Extract the [X, Y] coordinate from the center of the cell holding the provided text.  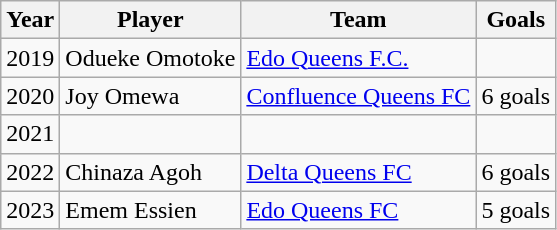
2022 [30, 172]
Goals [516, 20]
Confluence Queens FC [358, 96]
Player [150, 20]
Edo Queens FC [358, 210]
Chinaza Agoh [150, 172]
Delta Queens FC [358, 172]
Joy Omewa [150, 96]
Odueke Omotoke [150, 58]
2019 [30, 58]
Year [30, 20]
2023 [30, 210]
2020 [30, 96]
5 goals [516, 210]
Emem Essien [150, 210]
Edo Queens F.C. [358, 58]
Team [358, 20]
2021 [30, 134]
